Identify which cell holds the provided text, then report its [x, y] central coordinate. 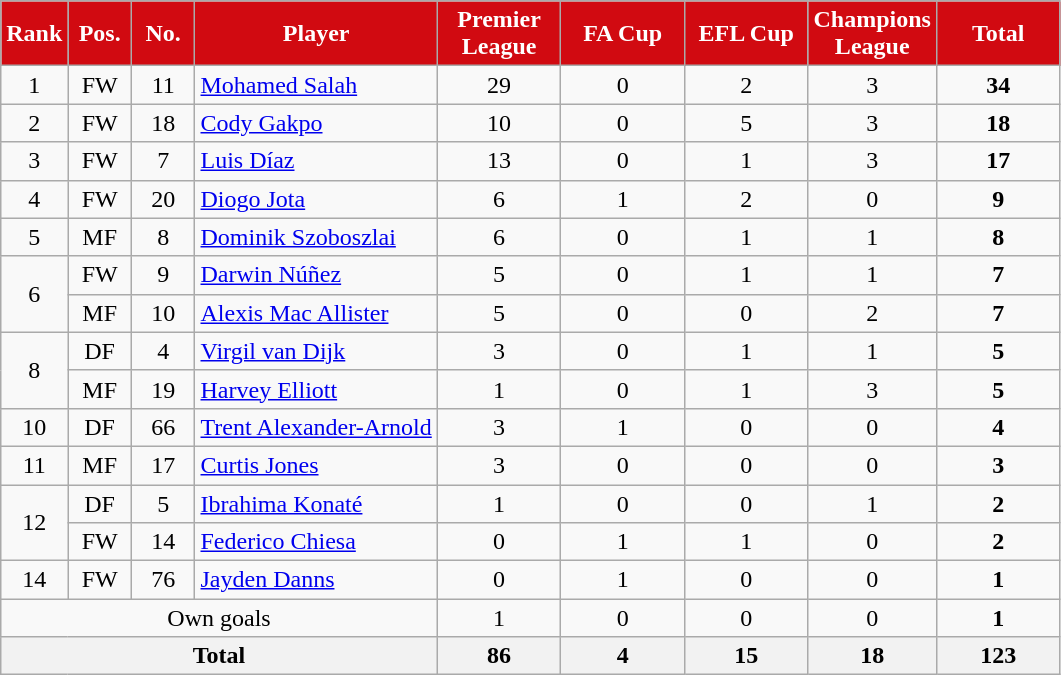
34 [998, 85]
12 [34, 522]
Rank [34, 34]
No. [163, 34]
Federico Chiesa [316, 542]
Virgil van Dijk [316, 351]
Cody Gakpo [316, 123]
76 [163, 580]
Champions League [872, 34]
Darwin Núñez [316, 275]
15 [746, 656]
Harvey Elliott [316, 389]
FA Cup [623, 34]
19 [163, 389]
Mohamed Salah [316, 85]
Curtis Jones [316, 465]
13 [499, 161]
Player [316, 34]
Jayden Danns [316, 580]
EFL Cup [746, 34]
Ibrahima Konaté [316, 503]
Trent Alexander-Arnold [316, 427]
66 [163, 427]
123 [998, 656]
86 [499, 656]
Dominik Szoboszlai [316, 237]
Diogo Jota [316, 199]
29 [499, 85]
Premier League [499, 34]
20 [163, 199]
Alexis Mac Allister [316, 313]
Own goals [220, 618]
Luis Díaz [316, 161]
Pos. [100, 34]
